Output the [x, y] coordinate of the center of the cell containing the given text.  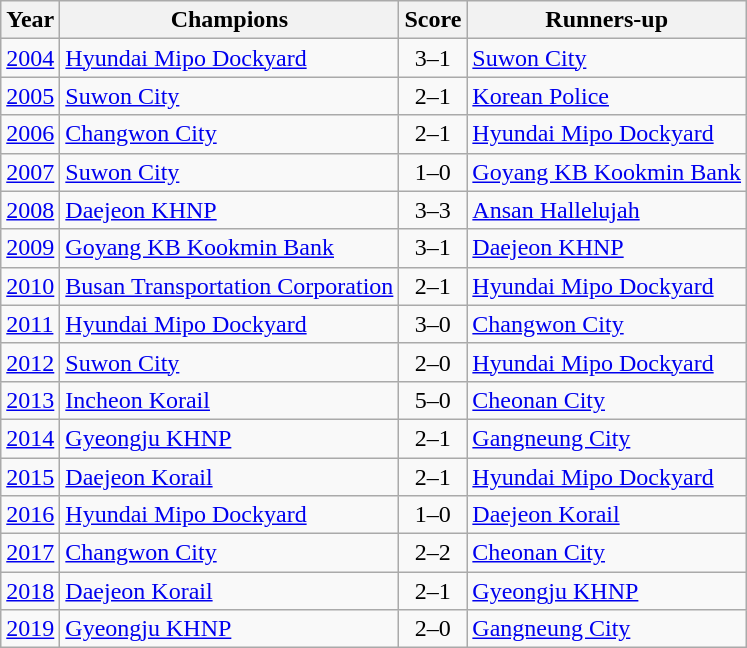
Korean Police [607, 96]
Score [433, 20]
2004 [30, 58]
2011 [30, 324]
2017 [30, 553]
Busan Transportation Corporation [230, 286]
2015 [30, 477]
2–2 [433, 553]
2013 [30, 400]
3–0 [433, 324]
5–0 [433, 400]
2010 [30, 286]
Ansan Hallelujah [607, 210]
Incheon Korail [230, 400]
2019 [30, 629]
3–3 [433, 210]
2006 [30, 134]
2007 [30, 172]
2014 [30, 438]
Year [30, 20]
2005 [30, 96]
2018 [30, 591]
2009 [30, 248]
2012 [30, 362]
Champions [230, 20]
2008 [30, 210]
2016 [30, 515]
Runners-up [607, 20]
